Output the (x, y) coordinate of the center of the cell containing the given text.  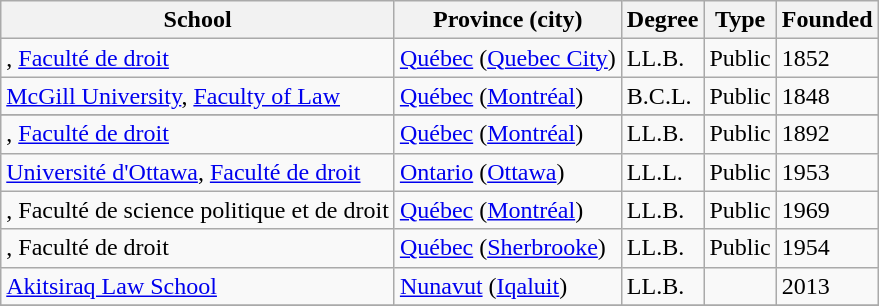
Founded (827, 20)
McGill University, Faculty of Law (198, 96)
LL.L. (662, 172)
Nunavut (Iqaluit) (508, 286)
Université d'Ottawa, Faculté de droit (198, 172)
1848 (827, 96)
1892 (827, 134)
1954 (827, 248)
Québec (Quebec City) (508, 58)
1953 (827, 172)
Ontario (Ottawa) (508, 172)
1852 (827, 58)
Type (740, 20)
, Faculté de science politique et de droit (198, 210)
B.C.L. (662, 96)
Québec (Sherbrooke) (508, 248)
Province (city) (508, 20)
Akitsiraq Law School (198, 286)
1969 (827, 210)
School (198, 20)
2013 (827, 286)
Degree (662, 20)
